Pinpoint the cell where the given text exists, returning its [X, Y] midpoint coordinate. 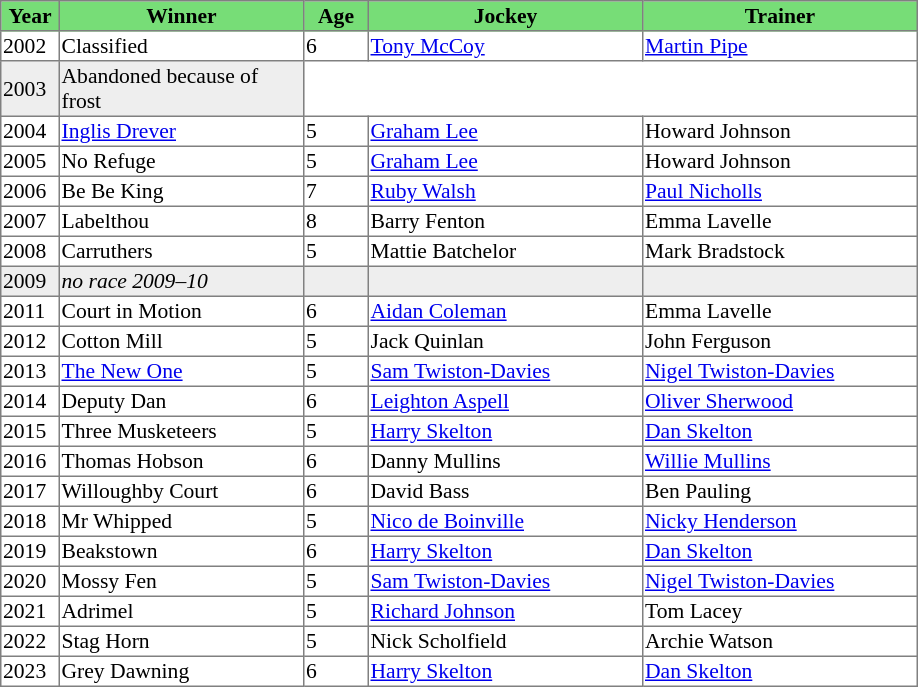
Three Musketeers [181, 431]
Thomas Hobson [181, 461]
2004 [30, 131]
Ruby Walsh [505, 191]
2020 [30, 581]
Mr Whipped [181, 521]
2013 [30, 371]
2009 [30, 281]
Mattie Batchelor [505, 251]
Jack Quinlan [505, 341]
Winner [181, 16]
Barry Fenton [505, 221]
Martin Pipe [780, 46]
Abandoned because of frost [181, 89]
Leighton Aspell [505, 401]
Adrimel [181, 611]
Tony McCoy [505, 46]
Year [30, 16]
Trainer [780, 16]
Classified [181, 46]
2023 [30, 671]
2019 [30, 551]
Mark Bradstock [780, 251]
Age [336, 16]
Mossy Fen [181, 581]
Willie Mullins [780, 461]
2016 [30, 461]
2005 [30, 161]
Carruthers [181, 251]
Deputy Dan [181, 401]
Archie Watson [780, 641]
no race 2009–10 [181, 281]
2018 [30, 521]
Nico de Boinville [505, 521]
7 [336, 191]
Danny Mullins [505, 461]
The New One [181, 371]
2014 [30, 401]
John Ferguson [780, 341]
2008 [30, 251]
2007 [30, 221]
Tom Lacey [780, 611]
2021 [30, 611]
Ben Pauling [780, 491]
2006 [30, 191]
Cotton Mill [181, 341]
2017 [30, 491]
No Refuge [181, 161]
2011 [30, 311]
Be Be King [181, 191]
Labelthou [181, 221]
Nick Scholfield [505, 641]
David Bass [505, 491]
Nicky Henderson [780, 521]
Willoughby Court [181, 491]
Stag Horn [181, 641]
Inglis Drever [181, 131]
Grey Dawning [181, 671]
2002 [30, 46]
Jockey [505, 16]
Court in Motion [181, 311]
2022 [30, 641]
Oliver Sherwood [780, 401]
8 [336, 221]
Richard Johnson [505, 611]
2012 [30, 341]
Aidan Coleman [505, 311]
Beakstown [181, 551]
2015 [30, 431]
2003 [30, 89]
Paul Nicholls [780, 191]
